Find where the given text appears and provide that cell's center as [x, y] coordinate. 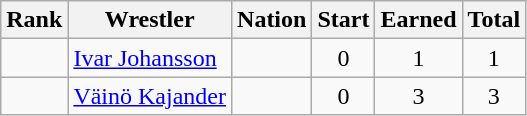
Earned [418, 20]
Ivar Johansson [150, 58]
Wrestler [150, 20]
Nation [272, 20]
Start [344, 20]
Rank [34, 20]
Total [494, 20]
Väinö Kajander [150, 96]
